Determine the (X, Y) coordinate at the center of the cell enclosing the given text.  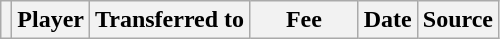
Date (388, 20)
Player (51, 20)
Fee (304, 20)
Source (458, 20)
Transferred to (170, 20)
